Find where the given text appears and provide that cell's center as [X, Y] coordinate. 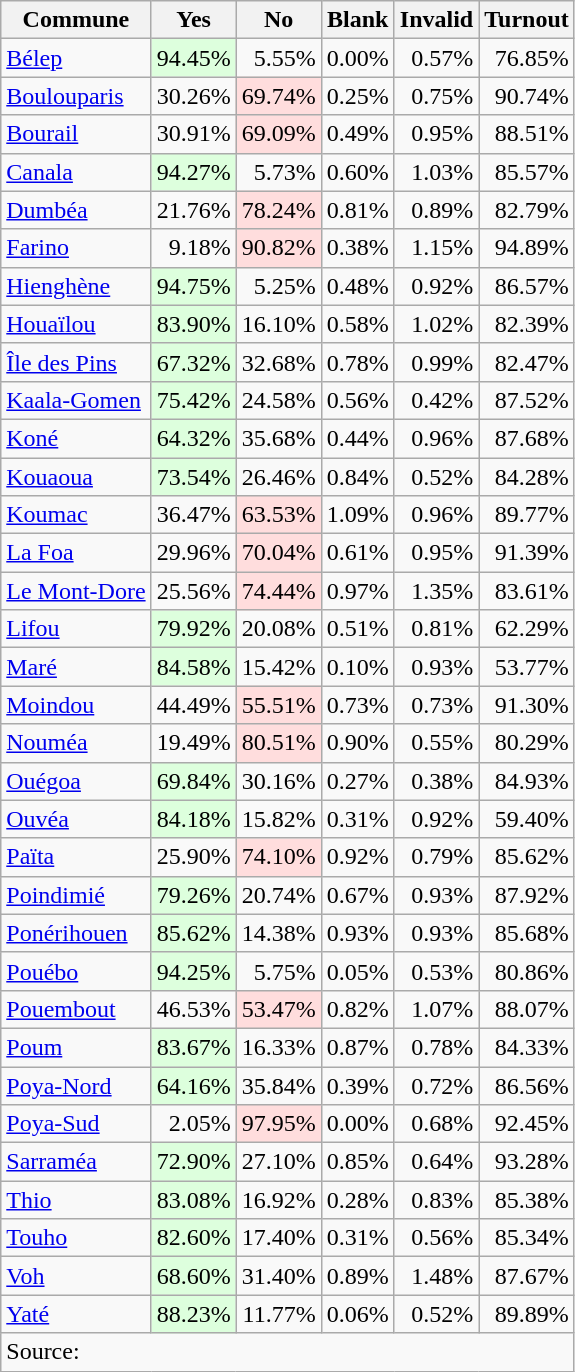
68.60% [194, 1276]
24.58% [278, 400]
83.08% [194, 1200]
Yes [194, 20]
Pouembout [76, 1009]
74.10% [278, 857]
53.77% [527, 667]
0.61% [358, 553]
Païta [76, 857]
80.86% [527, 971]
94.27% [194, 172]
0.87% [358, 1047]
83.90% [194, 324]
73.54% [194, 477]
30.91% [194, 134]
0.53% [436, 971]
2.05% [194, 1124]
Bourail [76, 134]
87.67% [527, 1276]
29.96% [194, 553]
0.55% [436, 743]
94.75% [194, 286]
75.42% [194, 400]
Poum [76, 1047]
11.77% [278, 1314]
Hienghène [76, 286]
Voh [76, 1276]
0.48% [358, 286]
30.16% [278, 781]
Dumbéa [76, 210]
Koumac [76, 515]
70.04% [278, 553]
0.25% [358, 96]
85.68% [527, 933]
Houaïlou [76, 324]
79.92% [194, 629]
0.60% [358, 172]
0.99% [436, 362]
62.29% [527, 629]
90.82% [278, 248]
78.24% [278, 210]
87.52% [527, 400]
Bélep [76, 58]
0.39% [358, 1085]
1.15% [436, 248]
La Foa [76, 553]
Farino [76, 248]
19.49% [194, 743]
82.39% [527, 324]
0.51% [358, 629]
1.09% [358, 515]
Invalid [436, 20]
16.92% [278, 1200]
Maré [76, 667]
0.79% [436, 857]
21.76% [194, 210]
0.10% [358, 667]
Koné [76, 438]
Thio [76, 1200]
0.84% [358, 477]
0.68% [436, 1124]
1.35% [436, 591]
5.75% [278, 971]
25.90% [194, 857]
44.49% [194, 705]
Poya-Nord [76, 1085]
87.68% [527, 438]
20.08% [278, 629]
0.58% [358, 324]
15.82% [278, 819]
0.83% [436, 1200]
Kouaoua [76, 477]
Turnout [527, 20]
Source: [288, 1352]
Canala [76, 172]
90.74% [527, 96]
Poya-Sud [76, 1124]
35.68% [278, 438]
93.28% [527, 1162]
1.02% [436, 324]
14.38% [278, 933]
82.60% [194, 1238]
72.90% [194, 1162]
94.25% [194, 971]
88.07% [527, 1009]
Sarraméa [76, 1162]
Le Mont-Dore [76, 591]
0.97% [358, 591]
46.53% [194, 1009]
Ponérihouen [76, 933]
69.84% [194, 781]
80.51% [278, 743]
82.79% [527, 210]
64.32% [194, 438]
86.57% [527, 286]
74.44% [278, 591]
79.26% [194, 895]
89.89% [527, 1314]
Nouméa [76, 743]
0.28% [358, 1200]
0.64% [436, 1162]
Île des Pins [76, 362]
0.06% [358, 1314]
80.29% [527, 743]
85.38% [527, 1200]
Pouébo [76, 971]
0.49% [358, 134]
97.95% [278, 1124]
82.47% [527, 362]
16.33% [278, 1047]
83.61% [527, 591]
36.47% [194, 515]
92.45% [527, 1124]
89.77% [527, 515]
91.30% [527, 705]
Poindimié [76, 895]
Commune [76, 20]
84.93% [527, 781]
31.40% [278, 1276]
17.40% [278, 1238]
5.73% [278, 172]
0.90% [358, 743]
0.44% [358, 438]
No [278, 20]
0.57% [436, 58]
Yaté [76, 1314]
16.10% [278, 324]
Ouvéa [76, 819]
5.25% [278, 286]
91.39% [527, 553]
1.07% [436, 1009]
0.75% [436, 96]
20.74% [278, 895]
87.92% [527, 895]
25.56% [194, 591]
84.18% [194, 819]
0.42% [436, 400]
32.68% [278, 362]
26.46% [278, 477]
Moindou [76, 705]
94.45% [194, 58]
59.40% [527, 819]
Blank [358, 20]
55.51% [278, 705]
15.42% [278, 667]
88.51% [527, 134]
0.82% [358, 1009]
9.18% [194, 248]
0.67% [358, 895]
0.27% [358, 781]
0.72% [436, 1085]
85.57% [527, 172]
35.84% [278, 1085]
Kaala-Gomen [76, 400]
27.10% [278, 1162]
84.28% [527, 477]
69.09% [278, 134]
63.53% [278, 515]
69.74% [278, 96]
5.55% [278, 58]
94.89% [527, 248]
1.03% [436, 172]
84.33% [527, 1047]
86.56% [527, 1085]
Lifou [76, 629]
30.26% [194, 96]
Boulouparis [76, 96]
88.23% [194, 1314]
1.48% [436, 1276]
84.58% [194, 667]
53.47% [278, 1009]
64.16% [194, 1085]
Ouégoa [76, 781]
0.85% [358, 1162]
76.85% [527, 58]
0.05% [358, 971]
Touho [76, 1238]
67.32% [194, 362]
83.67% [194, 1047]
85.34% [527, 1238]
